Pinpoint the cell where the given text exists, returning its [x, y] midpoint coordinate. 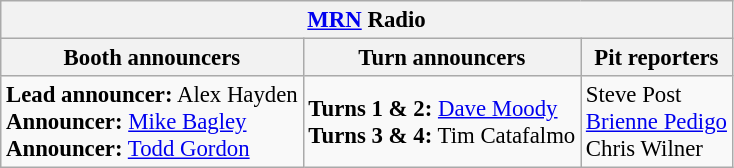
Booth announcers [152, 58]
MRN Radio [367, 20]
Turns 1 & 2: Dave MoodyTurns 3 & 4: Tim Catafalmo [442, 122]
Steve PostBrienne PedigoChris Wilner [657, 122]
Pit reporters [657, 58]
Turn announcers [442, 58]
Lead announcer: Alex HaydenAnnouncer: Mike BagleyAnnouncer: Todd Gordon [152, 122]
